Detect which cell encompasses the target text, then output its [x, y] center coordinate. 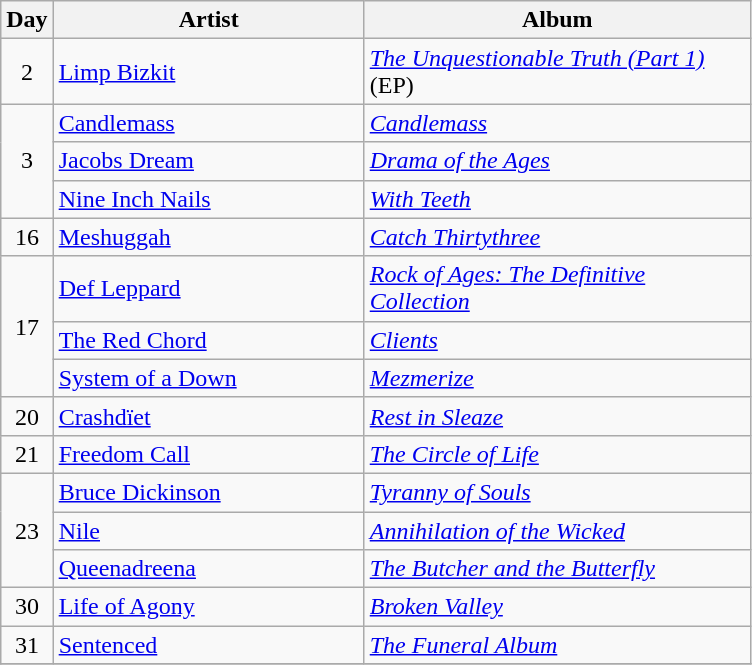
Bruce Dickinson [208, 492]
Annihilation of the Wicked [557, 531]
Mezmerize [557, 378]
23 [27, 530]
20 [27, 416]
System of a Down [208, 378]
Tyranny of Souls [557, 492]
Limp Bizkit [208, 72]
30 [27, 607]
The Red Chord [208, 340]
17 [27, 326]
3 [27, 161]
Rock of Ages: The Definitive Collection [557, 288]
Catch Thirtythree [557, 237]
31 [27, 645]
16 [27, 237]
Sentenced [208, 645]
Life of Agony [208, 607]
Day [27, 20]
Queenadreena [208, 569]
With Teeth [557, 199]
Nile [208, 531]
Def Leppard [208, 288]
Clients [557, 340]
Rest in Sleaze [557, 416]
The Funeral Album [557, 645]
2 [27, 72]
Drama of the Ages [557, 161]
Album [557, 20]
Jacobs Dream [208, 161]
Artist [208, 20]
Freedom Call [208, 454]
Broken Valley [557, 607]
21 [27, 454]
Crashdïet [208, 416]
The Circle of Life [557, 454]
Nine Inch Nails [208, 199]
The Unquestionable Truth (Part 1) (EP) [557, 72]
The Butcher and the Butterfly [557, 569]
Meshuggah [208, 237]
